Output the [X, Y] coordinate of the center of the cell containing the given text.  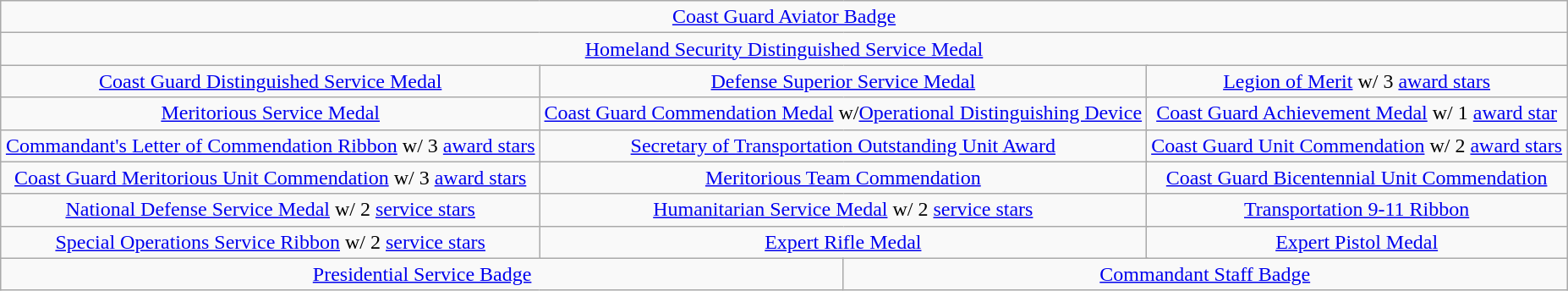
Humanitarian Service Medal w/ 2 service stars [843, 210]
Homeland Security Distinguished Service Medal [783, 49]
Transportation 9-11 Ribbon [1357, 210]
Coast Guard Achievement Medal w/ 1 award star [1357, 113]
Meritorious Team Commendation [843, 178]
Meritorious Service Medal [271, 113]
National Defense Service Medal w/ 2 service stars [271, 210]
Coast Guard Aviator Badge [783, 17]
Presidential Service Badge [421, 274]
Expert Rifle Medal [843, 242]
Expert Pistol Medal [1357, 242]
Commandant Staff Badge [1205, 274]
Defense Superior Service Medal [843, 81]
Secretary of Transportation Outstanding Unit Award [843, 145]
Coast Guard Bicentennial Unit Commendation [1357, 178]
Coast Guard Unit Commendation w/ 2 award stars [1357, 145]
Commandant's Letter of Commendation Ribbon w/ 3 award stars [271, 145]
Coast Guard Distinguished Service Medal [271, 81]
Special Operations Service Ribbon w/ 2 service stars [271, 242]
Coast Guard Meritorious Unit Commendation w/ 3 award stars [271, 178]
Legion of Merit w/ 3 award stars [1357, 81]
Coast Guard Commendation Medal w/Operational Distinguishing Device [843, 113]
